Capture the cell that displays the provided text and extract its (x, y) central coordinate. 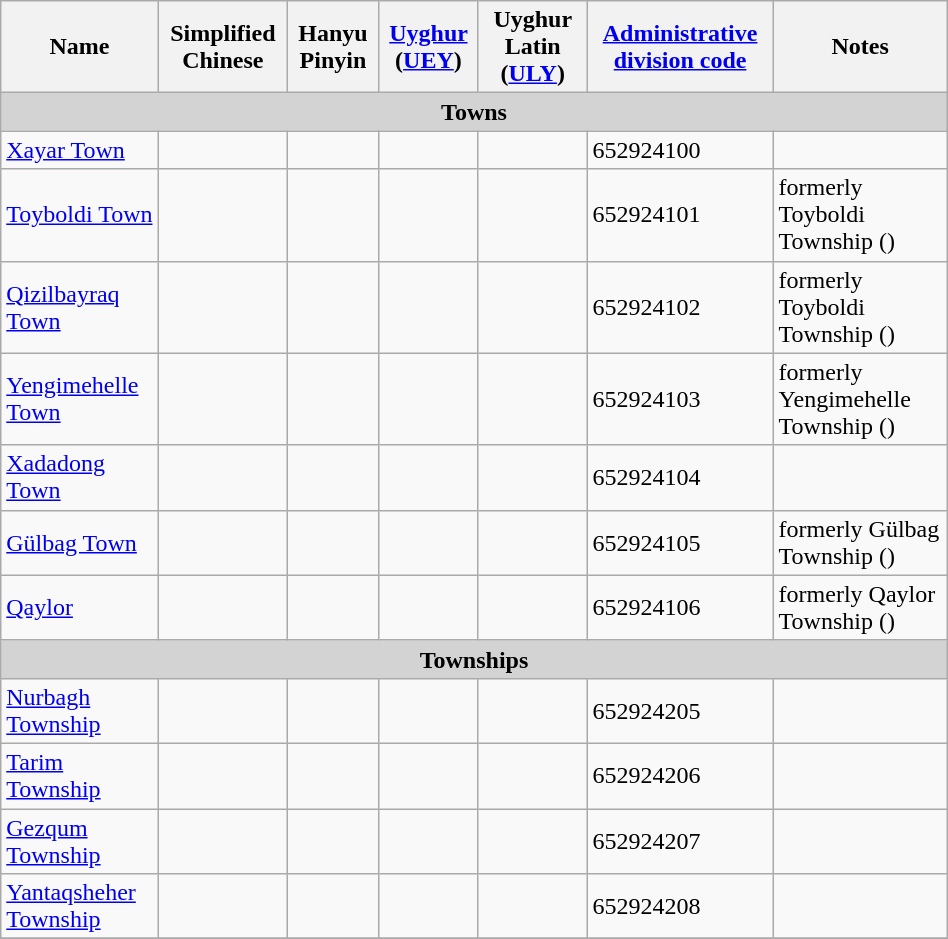
Notes (860, 47)
Hanyu Pinyin (332, 47)
Xadadong Town (80, 478)
652924106 (680, 608)
Yantaqsheher Township (80, 906)
Simplified Chinese (222, 47)
Qizilbayraq Town (80, 307)
formerly Qaylor Township () (860, 608)
Tarim Township (80, 776)
652924102 (680, 307)
652924105 (680, 542)
Qaylor (80, 608)
formerly Yengimehelle Township () (860, 399)
formerly Gülbag Township () (860, 542)
Gülbag Town (80, 542)
652924206 (680, 776)
652924207 (680, 840)
Townships (474, 659)
Towns (474, 112)
Administrative division code (680, 47)
Toyboldi Town (80, 215)
Yengimehelle Town (80, 399)
652924205 (680, 710)
652924101 (680, 215)
Name (80, 47)
652924104 (680, 478)
652924208 (680, 906)
Nurbagh Township (80, 710)
Gezqum Township (80, 840)
Uyghur Latin (ULY) (532, 47)
Uyghur (UEY) (428, 47)
Xayar Town (80, 150)
652924103 (680, 399)
652924100 (680, 150)
